Search for the cell housing the specified text and yield its (X, Y) center coordinate. 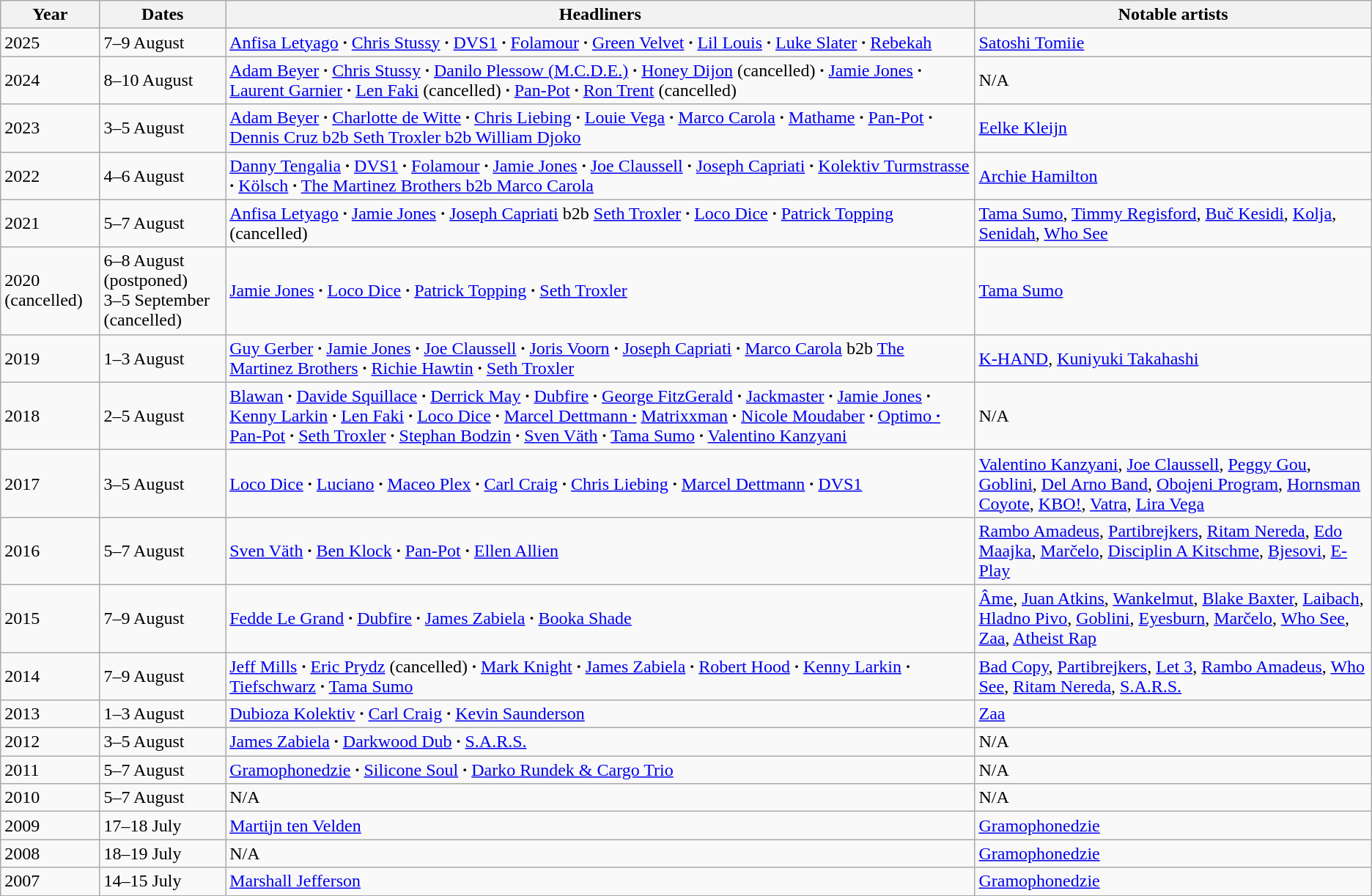
8–10 August (163, 81)
18–19 July (163, 853)
Archie Hamilton (1173, 176)
2011 (50, 770)
Rambo Amadeus, Partibrejkers, Ritam Nereda, Edo Maajka, Marčelo, Disciplin A Kitschme, Bjesovi, E-Play (1173, 551)
Bad Copy, Partibrejkers, Let 3, Rambo Amadeus, Who See, Ritam Nereda, S.A.R.S. (1173, 676)
Headliners (600, 15)
James Zabiela · Darkwood Dub · S.A.R.S. (600, 742)
2008 (50, 853)
Tama Sumo, Timmy Regisford, Buč Kesidi, Kolja, Senidah, Who See (1173, 223)
14–15 July (163, 881)
Marshall Jefferson (600, 881)
Loco Dice · Luciano · Maceo Plex · Carl Craig · Chris Liebing · Marcel Dettmann · DVS1 (600, 483)
K-HAND, Kuniyuki Takahashi (1173, 358)
2017 (50, 483)
2007 (50, 881)
4–6 August (163, 176)
Guy Gerber · Jamie Jones · Joe Claussell · Joris Voorn · Joseph Capriati · Marco Carola b2b The Martinez Brothers · Richie Hawtin · Seth Troxler (600, 358)
2020 (cancelled) (50, 290)
Tama Sumo (1173, 290)
Sven Väth · Ben Klock · Pan-Pot · Ellen Allien (600, 551)
2013 (50, 714)
Valentino Kanzyani, Joe Claussell, Peggy Gou, Goblini, Del Arno Band, Obojeni Program, Hornsman Coyote, KBO!, Vatra, Lira Vega (1173, 483)
2019 (50, 358)
2014 (50, 676)
Jeff Mills · Eric Prydz (cancelled) · Mark Knight · James Zabiela · Robert Hood · Kenny Larkin · Tiefschwarz · Tama Sumo (600, 676)
Anfisa Letyago · Chris Stussy · DVS1 · Folamour · Green Velvet · Lil Louis · Luke Slater · Rebekah (600, 43)
2010 (50, 798)
2018 (50, 416)
Âme, Juan Atkins, Wankelmut, Blake Baxter, Laibach, Hladno Pivo, Goblini, Eyesburn, Marčelo, Who See, Zaa, Atheist Rap (1173, 618)
Gramophonedzie · Silicone Soul · Darko Rundek & Cargo Trio (600, 770)
2016 (50, 551)
2021 (50, 223)
Martijn ten Velden (600, 826)
Jamie Jones · Loco Dice · Patrick Topping · Seth Troxler (600, 290)
2015 (50, 618)
6–8 August (postponed)3–5 September (cancelled) (163, 290)
Year (50, 15)
Dates (163, 15)
2023 (50, 128)
Notable artists (1173, 15)
2012 (50, 742)
2022 (50, 176)
2025 (50, 43)
Zaa (1173, 714)
Anfisa Letyago · Jamie Jones · Joseph Capriati b2b Seth Troxler · Loco Dice · Patrick Topping (cancelled) (600, 223)
2–5 August (163, 416)
Eelke Kleijn (1173, 128)
Fedde Le Grand · Dubfire · James Zabiela · Booka Shade (600, 618)
Adam Beyer · Charlotte de Witte · Chris Liebing · Louie Vega · Marco Carola · Mathame · Pan-Pot · Dennis Cruz b2b Seth Troxler b2b William Djoko (600, 128)
Dubioza Kolektiv · Carl Craig · Kevin Saunderson (600, 714)
2024 (50, 81)
Satoshi Tomiie (1173, 43)
2009 (50, 826)
17–18 July (163, 826)
